From the cell containing the given text, extract its center point as (x, y) coordinate. 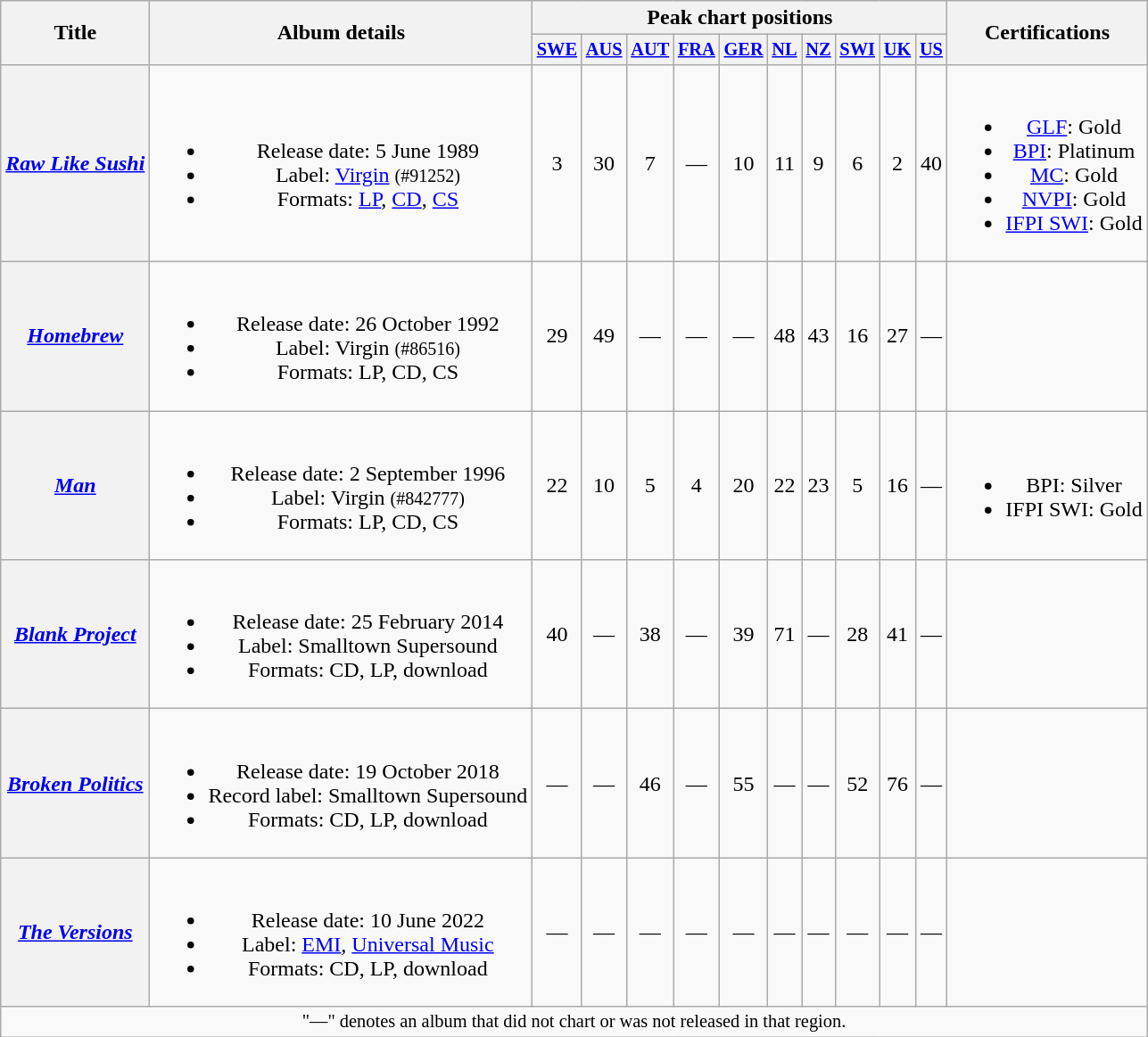
Raw Like Sushi (75, 162)
55 (744, 783)
46 (649, 783)
Homebrew (75, 337)
NZ (818, 50)
Release date: 26 October 1992Label: Virgin (#86516)Formats: LP, CD, CS (341, 337)
6 (856, 162)
76 (897, 783)
2 (897, 162)
27 (897, 337)
Broken Politics (75, 783)
GER (744, 50)
Peak chart positions (740, 18)
SWI (856, 50)
43 (818, 337)
The Versions (75, 933)
7 (649, 162)
Release date: 10 June 2022Label: EMI, Universal MusicFormats: CD, LP, download (341, 933)
Album details (341, 33)
Release date: 19 October 2018Record label: Smalltown SupersoundFormats: CD, LP, download (341, 783)
Blank Project (75, 635)
US (931, 50)
29 (557, 337)
4 (697, 485)
30 (604, 162)
28 (856, 635)
AUT (649, 50)
Certifications (1047, 33)
Release date: 25 February 2014Label: Smalltown SupersoundFormats: CD, LP, download (341, 635)
"—" denotes an album that did not chart or was not released in that region. (574, 1022)
BPI: SilverIFPI SWI: Gold (1047, 485)
FRA (697, 50)
41 (897, 635)
38 (649, 635)
Release date: 5 June 1989Label: Virgin (#91252)Formats: LP, CD, CS (341, 162)
11 (785, 162)
SWE (557, 50)
20 (744, 485)
3 (557, 162)
49 (604, 337)
9 (818, 162)
52 (856, 783)
39 (744, 635)
Title (75, 33)
GLF: GoldBPI: PlatinumMC: GoldNVPI: GoldIFPI SWI: Gold (1047, 162)
71 (785, 635)
NL (785, 50)
Man (75, 485)
48 (785, 337)
23 (818, 485)
UK (897, 50)
AUS (604, 50)
Release date: 2 September 1996Label: Virgin (#842777)Formats: LP, CD, CS (341, 485)
